Provide the (X, Y) coordinate of the cell's center where the given text is located.  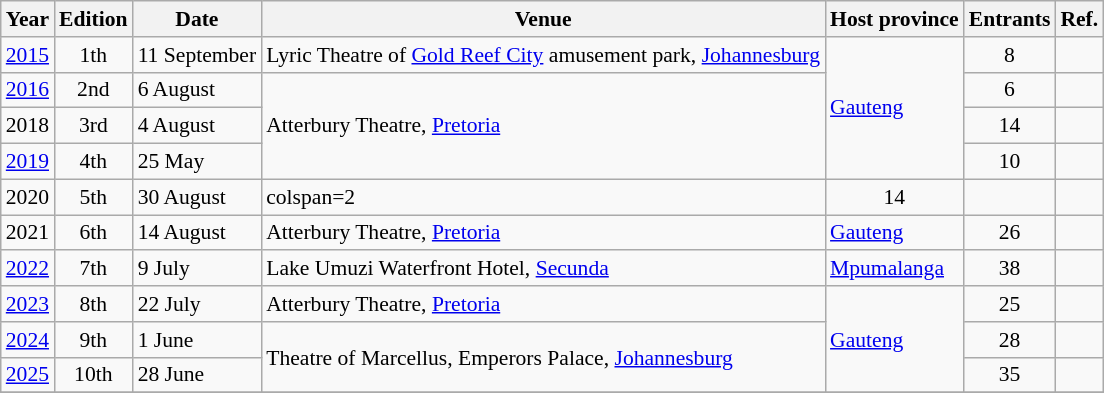
6th (94, 233)
7th (94, 269)
6 August (198, 90)
30 August (198, 197)
4 August (198, 126)
Edition (94, 19)
2019 (28, 162)
10th (94, 375)
2015 (28, 55)
3rd (94, 126)
28 (1010, 340)
Host province (894, 19)
38 (1010, 269)
35 (1010, 375)
Lake Umuzi Waterfront Hotel, Secunda (543, 269)
8th (94, 304)
Mpumalanga (894, 269)
Date (198, 19)
1th (94, 55)
10 (1010, 162)
Ref. (1079, 19)
2023 (28, 304)
2024 (28, 340)
Year (28, 19)
Lyric Theatre of Gold Reef City amusement park, Johannesburg (543, 55)
2016 (28, 90)
8 (1010, 55)
25 (1010, 304)
6 (1010, 90)
14 August (198, 233)
2020 (28, 197)
Theatre of Marcellus, Emperors Palace, Johannesburg (543, 358)
26 (1010, 233)
Venue (543, 19)
2022 (28, 269)
28 June (198, 375)
2021 (28, 233)
2018 (28, 126)
9 July (198, 269)
4th (94, 162)
2nd (94, 90)
11 September (198, 55)
2025 (28, 375)
colspan=2 (543, 197)
5th (94, 197)
22 July (198, 304)
1 June (198, 340)
Entrants (1010, 19)
25 May (198, 162)
9th (94, 340)
